Return (X, Y) of the center of cell containing provided text 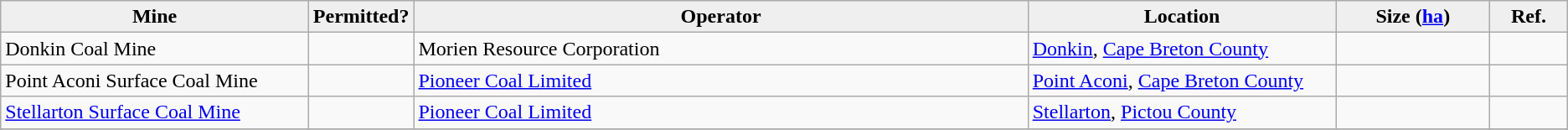
Point Aconi Surface Coal Mine (155, 81)
Donkin Coal Mine (155, 49)
Mine (155, 17)
Point Aconi, Cape Breton County (1182, 81)
Donkin, Cape Breton County (1182, 49)
Permitted? (361, 17)
Stellarton Surface Coal Mine (155, 112)
Size (ha) (1413, 17)
Location (1182, 17)
Morien Resource Corporation (720, 49)
Stellarton, Pictou County (1182, 112)
Operator (720, 17)
Ref. (1529, 17)
